Extract the (X, Y) coordinate from the center of the cell holding the provided text.  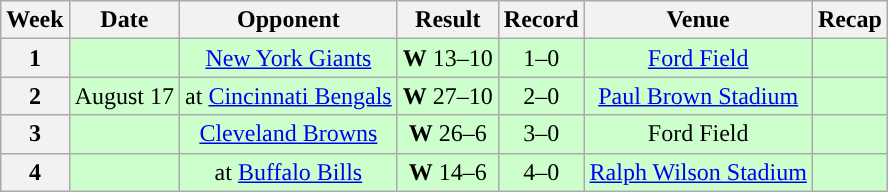
at Cincinnati Bengals (289, 96)
Ralph Wilson Stadium (698, 172)
2–0 (541, 96)
Date (124, 20)
W 14–6 (448, 172)
New York Giants (289, 58)
Venue (698, 20)
Paul Brown Stadium (698, 96)
2 (35, 96)
3 (35, 134)
W 27–10 (448, 96)
3–0 (541, 134)
1 (35, 58)
1–0 (541, 58)
4 (35, 172)
at Buffalo Bills (289, 172)
Week (35, 20)
Opponent (289, 20)
4–0 (541, 172)
Record (541, 20)
Recap (850, 20)
W 13–10 (448, 58)
Result (448, 20)
August 17 (124, 96)
Cleveland Browns (289, 134)
W 26–6 (448, 134)
